Detect which cell encompasses the target text, then output its [X, Y] center coordinate. 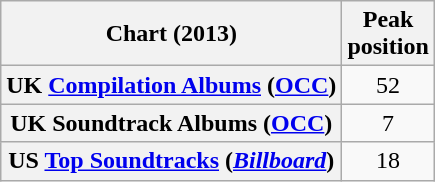
US Top Soundtracks (Billboard) [172, 161]
Peakposition [388, 34]
Chart (2013) [172, 34]
18 [388, 161]
52 [388, 85]
7 [388, 123]
UK Compilation Albums (OCC) [172, 85]
UK Soundtrack Albums (OCC) [172, 123]
